Provide the [X, Y] coordinate of the cell's center where the given text is located.  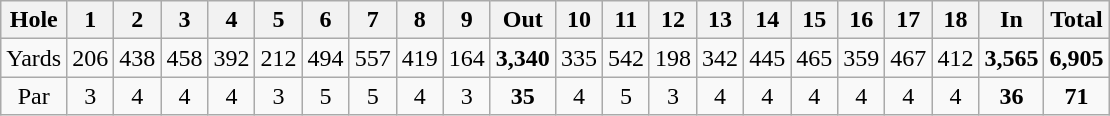
3,340 [522, 58]
14 [768, 20]
445 [768, 58]
18 [956, 20]
467 [908, 58]
71 [1076, 96]
Yards [34, 58]
Out [522, 20]
359 [862, 58]
494 [326, 58]
206 [90, 58]
6 [326, 20]
6,905 [1076, 58]
Hole [34, 20]
Total [1076, 20]
2 [138, 20]
458 [184, 58]
35 [522, 96]
Par [34, 96]
3,565 [1012, 58]
164 [466, 58]
10 [578, 20]
335 [578, 58]
11 [626, 20]
17 [908, 20]
342 [720, 58]
8 [420, 20]
36 [1012, 96]
7 [372, 20]
212 [278, 58]
1 [90, 20]
16 [862, 20]
438 [138, 58]
557 [372, 58]
412 [956, 58]
In [1012, 20]
12 [672, 20]
9 [466, 20]
13 [720, 20]
392 [232, 58]
198 [672, 58]
419 [420, 58]
15 [814, 20]
465 [814, 58]
542 [626, 58]
